Capture the cell that displays the provided text and extract its (x, y) central coordinate. 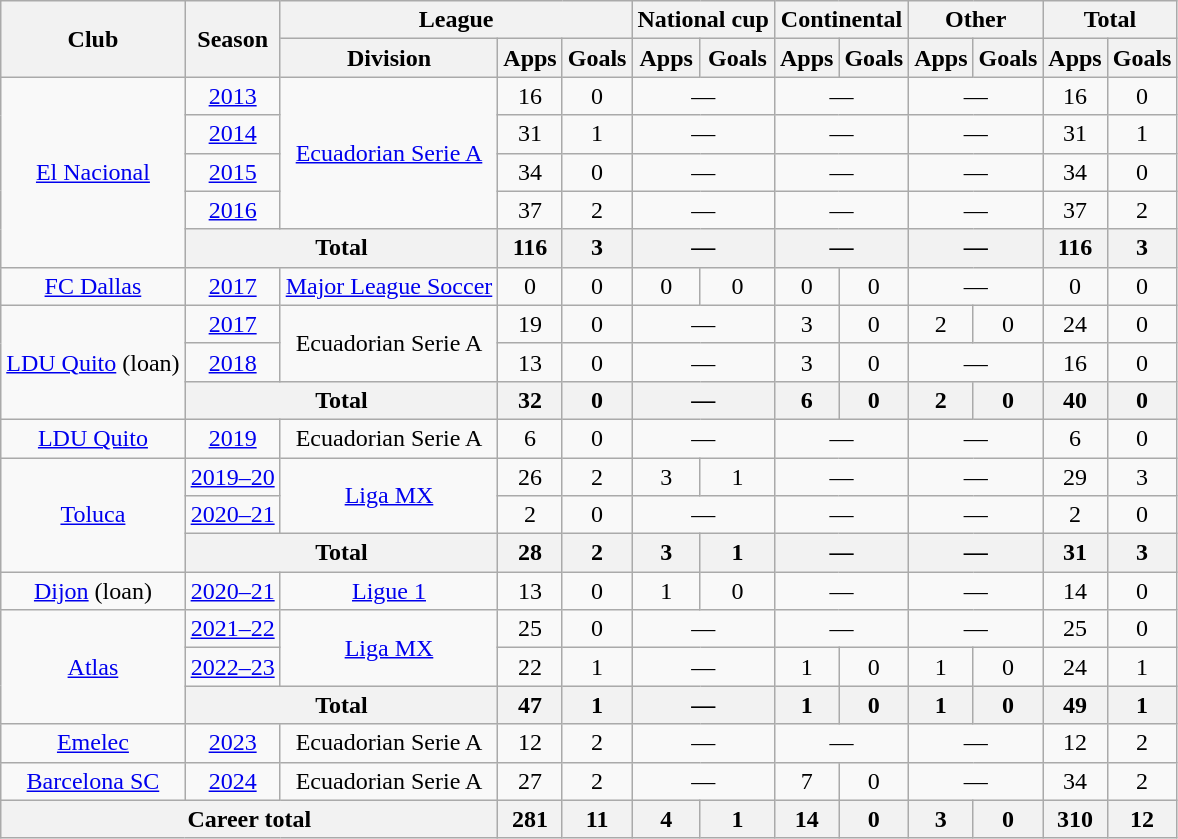
Other (976, 20)
Dijon (loan) (93, 591)
2024 (232, 781)
Club (93, 39)
Toluca (93, 515)
Barcelona SC (93, 781)
Division (389, 58)
11 (597, 819)
Atlas (93, 667)
2013 (232, 96)
4 (666, 819)
League (456, 20)
22 (530, 667)
2022–23 (232, 667)
2021–22 (232, 629)
El Nacional (93, 172)
LDU Quito (93, 438)
281 (530, 819)
Emelec (93, 743)
310 (1075, 819)
26 (530, 477)
40 (1075, 400)
Career total (250, 819)
29 (1075, 477)
National cup (703, 20)
2015 (232, 172)
Major League Soccer (389, 286)
28 (530, 553)
2023 (232, 743)
49 (1075, 705)
LDU Quito (loan) (93, 362)
32 (530, 400)
19 (530, 324)
2019 (232, 438)
Season (232, 39)
27 (530, 781)
2018 (232, 362)
Ligue 1 (389, 591)
2019–20 (232, 477)
7 (806, 781)
FC Dallas (93, 286)
2014 (232, 134)
47 (530, 705)
2016 (232, 210)
Continental (841, 20)
